Identify which cell holds the provided text, then report its (X, Y) central coordinate. 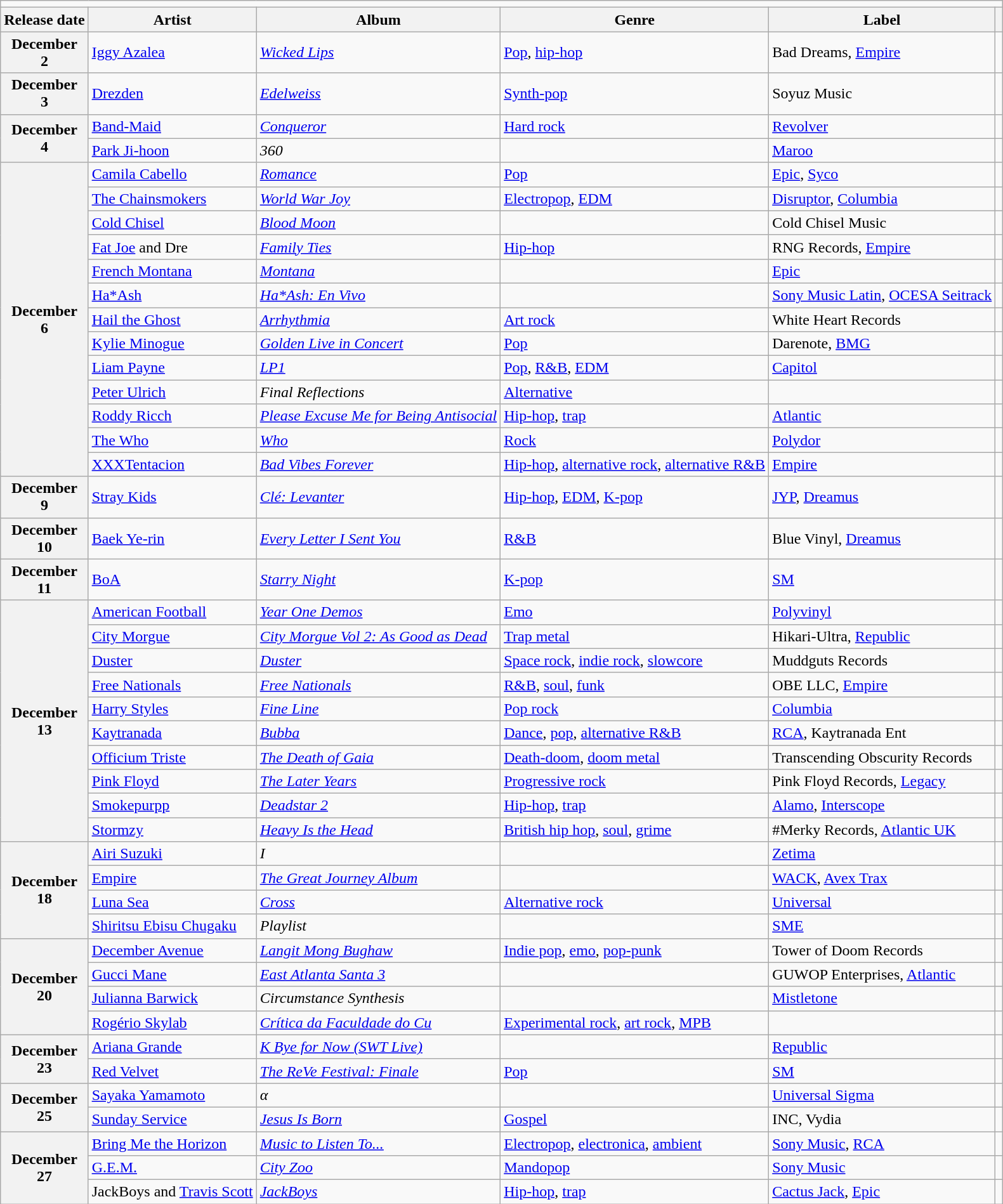
Deadstar 2 (378, 806)
BoA (173, 580)
Progressive rock (634, 782)
Dance, pop, alternative R&B (634, 733)
K Bye for Now (SWT Live) (378, 1047)
Conqueror (378, 126)
Roddy Ricch (173, 416)
Kaytranada (173, 733)
Label (882, 20)
Starry Night (378, 580)
Fat Joe and Dre (173, 247)
Hip-hop, alternative rock, alternative R&B (634, 464)
Blood Moon (378, 223)
The Later Years (378, 782)
Cross (378, 902)
JYP, Dreamus (882, 497)
Emo (634, 612)
Universal (882, 902)
Jesus Is Born (378, 1119)
Bring Me the Horizon (173, 1144)
Romance (378, 174)
December4 (44, 138)
Art rock (634, 319)
R&B (634, 538)
Arrhythmia (378, 319)
Sayaka Yamamoto (173, 1095)
Capitol (882, 368)
Universal Sigma (882, 1095)
East Atlanta Santa 3 (378, 974)
Please Excuse Me for Being Antisocial (378, 416)
Death-doom, doom metal (634, 757)
December25 (44, 1107)
Alternative rock (634, 902)
Clé: Levanter (378, 497)
Liam Payne (173, 368)
Ha*Ash: En Vivo (378, 295)
December3 (44, 94)
Hip-hop, EDM, K-pop (634, 497)
Golden Live in Concert (378, 344)
Pink Floyd (173, 782)
Crítica da Faculdade do Cu (378, 1023)
American Football (173, 612)
Red Velvet (173, 1071)
December Avenue (173, 950)
Hikari-Ultra, Republic (882, 636)
Langit Mong Bughaw (378, 950)
Bad Dreams, Empire (882, 52)
Bad Vibes Forever (378, 464)
Indie pop, emo, pop-punk (634, 950)
R&B, soul, funk (634, 684)
Muddguts Records (882, 660)
Pop rock (634, 709)
Who (378, 440)
Darenote, BMG (882, 344)
The Death of Gaia (378, 757)
Epic (882, 271)
December11 (44, 580)
Sony Music (882, 1168)
LP1 (378, 368)
Year One Demos (378, 612)
December2 (44, 52)
Hard rock (634, 126)
JackBoys (378, 1192)
December27 (44, 1168)
Electropop, electronica, ambient (634, 1144)
Drezden (173, 94)
British hip hop, soul, grime (634, 830)
Mistletone (882, 998)
Family Ties (378, 247)
Rogério Skylab (173, 1023)
GUWOP Enterprises, Atlantic (882, 974)
SME (882, 926)
Electropop, EDM (634, 199)
Kylie Minogue (173, 344)
Cold Chisel (173, 223)
Disruptor, Columbia (882, 199)
Release date (44, 20)
Park Ji-hoon (173, 150)
Final Reflections (378, 392)
INC, Vydia (882, 1119)
α (378, 1095)
Hip-hop (634, 247)
Wicked Lips (378, 52)
World War Joy (378, 199)
Every Letter I Sent You (378, 538)
Republic (882, 1047)
The ReVe Festival: Finale (378, 1071)
Iggy Azalea (173, 52)
Edelweiss (378, 94)
Shiritsu Ebisu Chugaku (173, 926)
December13 (44, 721)
Space rock, indie rock, slowcore (634, 660)
Harry Styles (173, 709)
Pink Floyd Records, Legacy (882, 782)
Rock (634, 440)
I (378, 854)
December20 (44, 986)
December23 (44, 1059)
Blue Vinyl, Dreamus (882, 538)
Epic, Syco (882, 174)
Fine Line (378, 709)
Revolver (882, 126)
Alamo, Interscope (882, 806)
Sony Music, RCA (882, 1144)
City Morgue (173, 636)
Luna Sea (173, 902)
Mandopop (634, 1168)
Circumstance Synthesis (378, 998)
JackBoys and Travis Scott (173, 1192)
Gucci Mane (173, 974)
Julianna Barwick (173, 998)
Artist (173, 20)
December9 (44, 497)
K-pop (634, 580)
The Great Journey Album (378, 878)
Zetima (882, 854)
Camila Cabello (173, 174)
Baek Ye-rin (173, 538)
Sunday Service (173, 1119)
Pop, R&B, EDM (634, 368)
Peter Ulrich (173, 392)
Alternative (634, 392)
Ha*Ash (173, 295)
December18 (44, 890)
Gospel (634, 1119)
The Who (173, 440)
Transcending Obscurity Records (882, 757)
Synth-pop (634, 94)
White Heart Records (882, 319)
Columbia (882, 709)
Album (378, 20)
City Zoo (378, 1168)
December10 (44, 538)
Music to Listen To... (378, 1144)
WACK, Avex Trax (882, 878)
Cactus Jack, Epic (882, 1192)
Airi Suzuki (173, 854)
Bubba (378, 733)
RCA, Kaytranada Ent (882, 733)
Experimental rock, art rock, MPB (634, 1023)
RNG Records, Empire (882, 247)
Genre (634, 20)
Smokepurpp (173, 806)
Soyuz Music (882, 94)
Polyvinyl (882, 612)
Maroo (882, 150)
Band-Maid (173, 126)
Montana (378, 271)
The Chainsmokers (173, 199)
Pop, hip-hop (634, 52)
Stormzy (173, 830)
#Merky Records, Atlantic UK (882, 830)
December6 (44, 320)
G.E.M. (173, 1168)
Cold Chisel Music (882, 223)
Sony Music Latin, OCESA Seitrack (882, 295)
Trap metal (634, 636)
Tower of Doom Records (882, 950)
Playlist (378, 926)
Stray Kids (173, 497)
360 (378, 150)
OBE LLC, Empire (882, 684)
Heavy Is the Head (378, 830)
French Montana (173, 271)
Atlantic (882, 416)
Polydor (882, 440)
Ariana Grande (173, 1047)
Officium Triste (173, 757)
XXXTentacion (173, 464)
City Morgue Vol 2: As Good as Dead (378, 636)
Hail the Ghost (173, 319)
